Return [X, Y] of the center of cell containing provided text 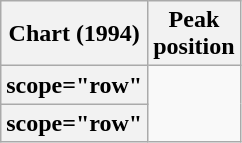
Chart (1994) [74, 34]
Peakposition [194, 34]
